Identify which cell holds the provided text, then report its [x, y] central coordinate. 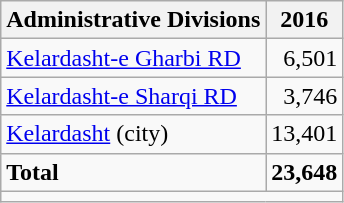
Kelardasht (city) [134, 134]
Total [134, 172]
13,401 [304, 134]
Administrative Divisions [134, 20]
6,501 [304, 58]
Kelardasht-e Gharbi RD [134, 58]
23,648 [304, 172]
2016 [304, 20]
Kelardasht-e Sharqi RD [134, 96]
3,746 [304, 96]
